Extract the [X, Y] coordinate from the center of the cell holding the provided text.  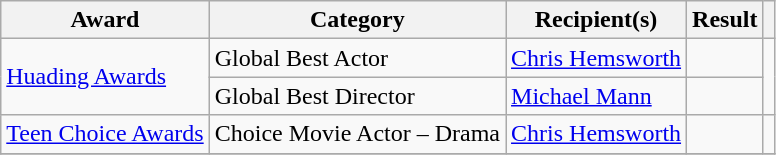
Michael Mann [596, 96]
Teen Choice Awards [105, 134]
Recipient(s) [596, 20]
Result [725, 20]
Global Best Director [357, 96]
Choice Movie Actor – Drama [357, 134]
Global Best Actor [357, 58]
Huading Awards [105, 77]
Category [357, 20]
Award [105, 20]
